Detect which cell encompasses the target text, then output its [X, Y] center coordinate. 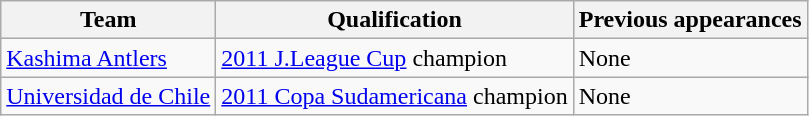
Team [108, 20]
Qualification [394, 20]
Previous appearances [690, 20]
Kashima Antlers [108, 58]
2011 J.League Cup champion [394, 58]
2011 Copa Sudamericana champion [394, 96]
Universidad de Chile [108, 96]
